Return (x, y) of the center of cell containing provided text 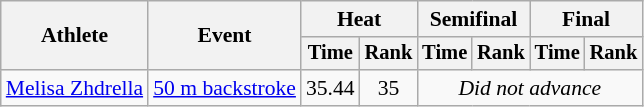
Event (224, 36)
Did not advance (530, 88)
35.44 (330, 88)
Semifinal (473, 19)
Heat (359, 19)
Melisa Zhdrella (74, 88)
50 m backstroke (224, 88)
Athlete (74, 36)
Final (586, 19)
35 (389, 88)
